Return (x, y) of the center of cell containing provided text 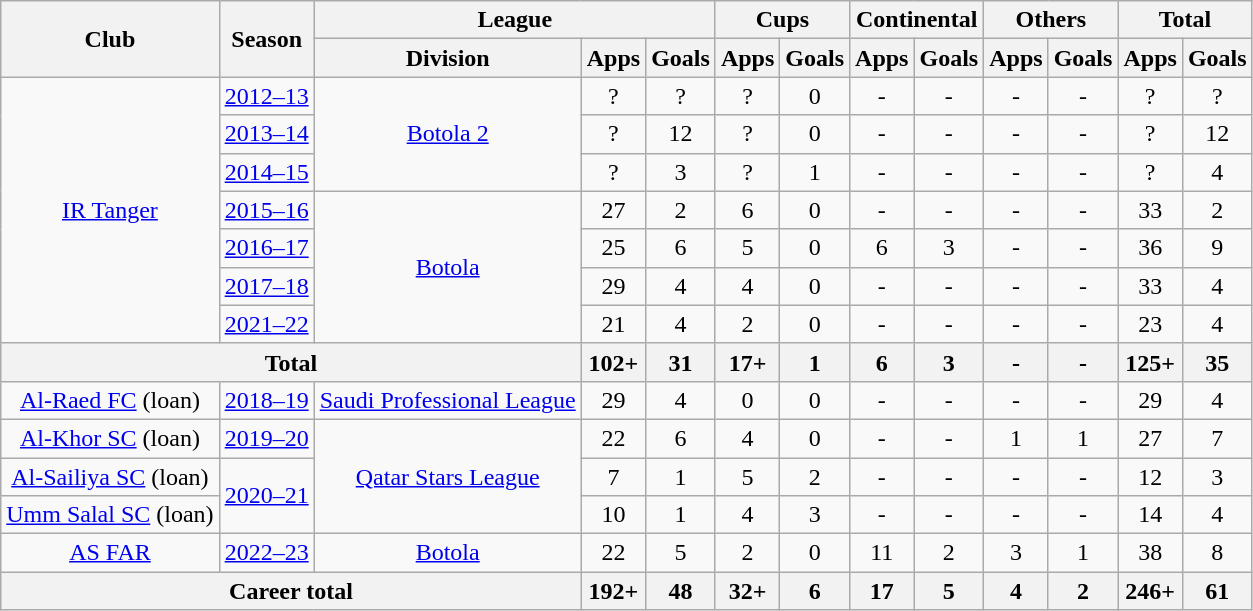
35 (1217, 362)
Season (266, 39)
IR Tanger (110, 210)
2013–14 (266, 134)
Cups (782, 20)
Club (110, 39)
21 (613, 324)
Al-Raed FC (loan) (110, 400)
14 (1150, 515)
Umm Salal SC (loan) (110, 515)
9 (1217, 248)
246+ (1150, 591)
Qatar Stars League (448, 476)
17 (882, 591)
38 (1150, 553)
AS FAR (110, 553)
25 (613, 248)
2019–20 (266, 438)
192+ (613, 591)
61 (1217, 591)
Al-Khor SC (loan) (110, 438)
2020–21 (266, 496)
2021–22 (266, 324)
32+ (747, 591)
Al-Sailiya SC (loan) (110, 477)
Others (1051, 20)
2016–17 (266, 248)
36 (1150, 248)
48 (681, 591)
17+ (747, 362)
2017–18 (266, 286)
11 (882, 553)
2012–13 (266, 96)
102+ (613, 362)
31 (681, 362)
Botola 2 (448, 134)
League (514, 20)
Career total (291, 591)
8 (1217, 553)
2018–19 (266, 400)
2022–23 (266, 553)
2015–16 (266, 210)
23 (1150, 324)
Saudi Professional League (448, 400)
Division (448, 58)
Continental (917, 20)
2014–15 (266, 172)
125+ (1150, 362)
10 (613, 515)
